Determine the [X, Y] coordinate at the center of the cell enclosing the given text.  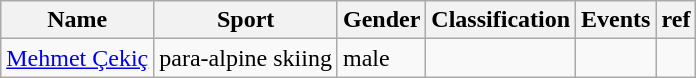
Name [78, 20]
Classification [501, 20]
Mehmet Çekiç [78, 58]
para-alpine skiing [246, 58]
ref [676, 20]
male [381, 58]
Gender [381, 20]
Sport [246, 20]
Events [616, 20]
